Return [x, y] of the center of cell containing provided text 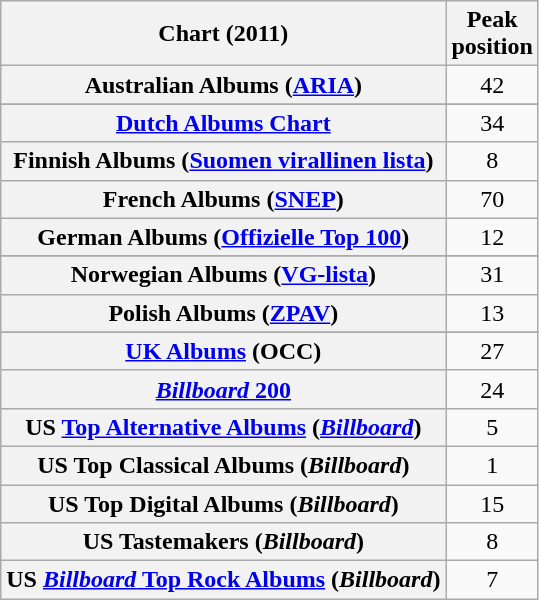
70 [492, 199]
Billboard 200 [224, 389]
US Top Digital Albums (Billboard) [224, 503]
24 [492, 389]
Peakposition [492, 34]
34 [492, 123]
5 [492, 427]
Chart (2011) [224, 34]
27 [492, 351]
7 [492, 580]
US Tastemakers (Billboard) [224, 542]
1 [492, 465]
US Top Alternative Albums (Billboard) [224, 427]
Norwegian Albums (VG-lista) [224, 275]
Australian Albums (ARIA) [224, 85]
31 [492, 275]
US Billboard Top Rock Albums (Billboard) [224, 580]
Polish Albums (ZPAV) [224, 313]
German Albums (Offizielle Top 100) [224, 237]
French Albums (SNEP) [224, 199]
15 [492, 503]
Finnish Albums (Suomen virallinen lista) [224, 161]
42 [492, 85]
12 [492, 237]
Dutch Albums Chart [224, 123]
US Top Classical Albums (Billboard) [224, 465]
UK Albums (OCC) [224, 351]
13 [492, 313]
